Determine the [X, Y] coordinate at the center of the cell enclosing the given text.  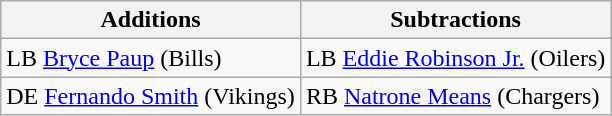
LB Eddie Robinson Jr. (Oilers) [455, 58]
Subtractions [455, 20]
LB Bryce Paup (Bills) [151, 58]
Additions [151, 20]
DE Fernando Smith (Vikings) [151, 96]
RB Natrone Means (Chargers) [455, 96]
